Find where the given text appears and provide that cell's center as (X, Y) coordinate. 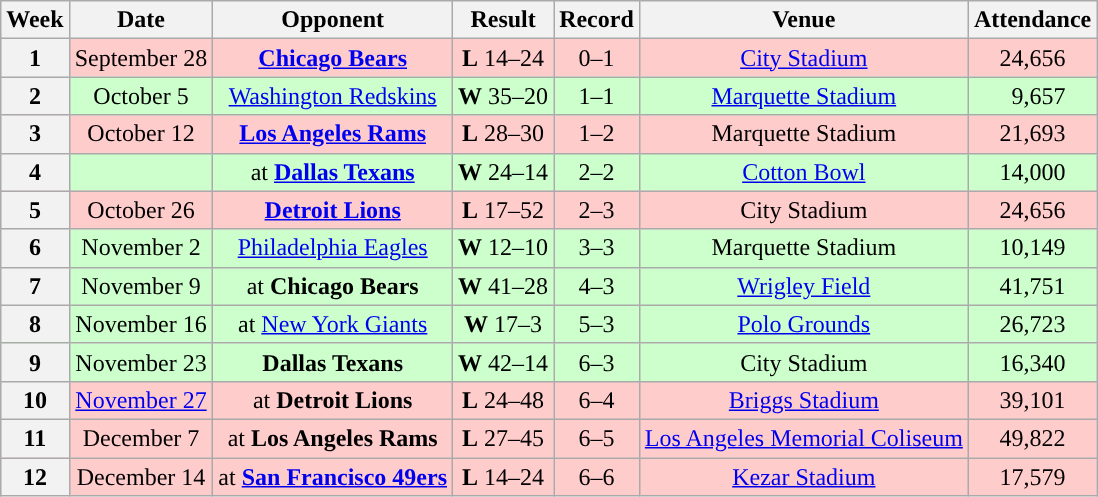
October 5 (141, 96)
11 (35, 438)
at Detroit Lions (333, 400)
Los Angeles Memorial Coliseum (804, 438)
Los Angeles Rams (333, 134)
November 27 (141, 400)
September 28 (141, 58)
49,822 (1032, 438)
Detroit Lions (333, 210)
7 (35, 286)
Result (504, 20)
at New York Giants (333, 324)
at Dallas Texans (333, 172)
6–6 (597, 477)
W 41–28 (504, 286)
November 23 (141, 362)
9,657 (1032, 96)
8 (35, 324)
W 24–14 (504, 172)
December 14 (141, 477)
Washington Redskins (333, 96)
26,723 (1032, 324)
December 7 (141, 438)
November 9 (141, 286)
W 42–14 (504, 362)
16,340 (1032, 362)
2 (35, 96)
at San Francisco 49ers (333, 477)
Cotton Bowl (804, 172)
November 2 (141, 248)
2–2 (597, 172)
at Chicago Bears (333, 286)
39,101 (1032, 400)
6 (35, 248)
0–1 (597, 58)
Opponent (333, 20)
21,693 (1032, 134)
2–3 (597, 210)
6–3 (597, 362)
Date (141, 20)
9 (35, 362)
October 26 (141, 210)
L 17–52 (504, 210)
Polo Grounds (804, 324)
L 27–45 (504, 438)
10,149 (1032, 248)
17,579 (1032, 477)
1–1 (597, 96)
Kezar Stadium (804, 477)
Dallas Texans (333, 362)
Wrigley Field (804, 286)
41,751 (1032, 286)
1 (35, 58)
W 17–3 (504, 324)
12 (35, 477)
1–2 (597, 134)
3 (35, 134)
Week (35, 20)
W 12–10 (504, 248)
4 (35, 172)
14,000 (1032, 172)
Philadelphia Eagles (333, 248)
L 28–30 (504, 134)
Venue (804, 20)
6–4 (597, 400)
Attendance (1032, 20)
5–3 (597, 324)
10 (35, 400)
L 24–48 (504, 400)
W 35–20 (504, 96)
at Los Angeles Rams (333, 438)
Chicago Bears (333, 58)
5 (35, 210)
Briggs Stadium (804, 400)
4–3 (597, 286)
3–3 (597, 248)
Record (597, 20)
November 16 (141, 324)
October 12 (141, 134)
6–5 (597, 438)
